Provide the (x, y) coordinate of the cell's center where the given text is located.  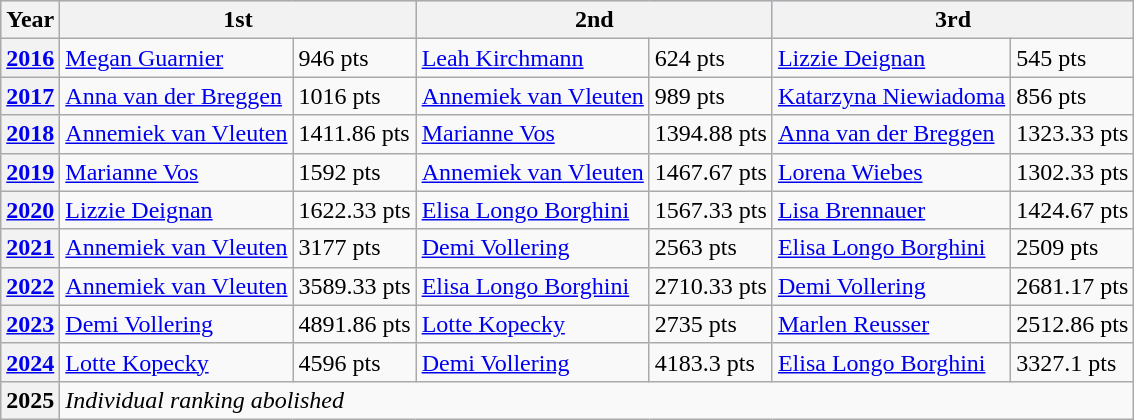
1467.67 pts (710, 172)
Lisa Brennauer (891, 210)
1st (238, 20)
4596 pts (354, 362)
624 pts (710, 58)
3327.1 pts (1072, 362)
Year (30, 20)
3177 pts (354, 248)
2017 (30, 96)
989 pts (710, 96)
1016 pts (354, 96)
2509 pts (1072, 248)
2019 (30, 172)
2021 (30, 248)
2018 (30, 134)
Individual ranking abolished (597, 400)
2024 (30, 362)
4891.86 pts (354, 324)
2nd (594, 20)
1411.86 pts (354, 134)
2016 (30, 58)
Katarzyna Niewiadoma (891, 96)
2563 pts (710, 248)
Marlen Reusser (891, 324)
2735 pts (710, 324)
1567.33 pts (710, 210)
2710.33 pts (710, 286)
2022 (30, 286)
1323.33 pts (1072, 134)
2512.86 pts (1072, 324)
856 pts (1072, 96)
946 pts (354, 58)
3589.33 pts (354, 286)
3rd (952, 20)
545 pts (1072, 58)
Leah Kirchmann (532, 58)
Megan Guarnier (176, 58)
2025 (30, 400)
Lorena Wiebes (891, 172)
2023 (30, 324)
1302.33 pts (1072, 172)
1622.33 pts (354, 210)
2681.17 pts (1072, 286)
1394.88 pts (710, 134)
1592 pts (354, 172)
1424.67 pts (1072, 210)
2020 (30, 210)
4183.3 pts (710, 362)
